Extract the (x, y) coordinate from the center of the cell holding the provided text.  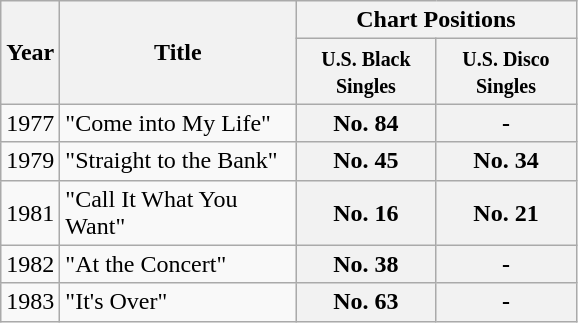
No. 16 (366, 212)
"Come into My Life" (178, 123)
No. 21 (506, 212)
"At the Concert" (178, 264)
1979 (30, 161)
Title (178, 52)
No. 45 (366, 161)
No. 38 (366, 264)
1977 (30, 123)
1982 (30, 264)
1981 (30, 212)
"Call It What You Want" (178, 212)
No. 34 (506, 161)
"Straight to the Bank" (178, 161)
U.S. Black Singles (366, 72)
Chart Positions (436, 20)
No. 84 (366, 123)
1983 (30, 302)
"It's Over" (178, 302)
Year (30, 52)
No. 63 (366, 302)
U.S. Disco Singles (506, 72)
